Capture the cell that displays the provided text and extract its [x, y] central coordinate. 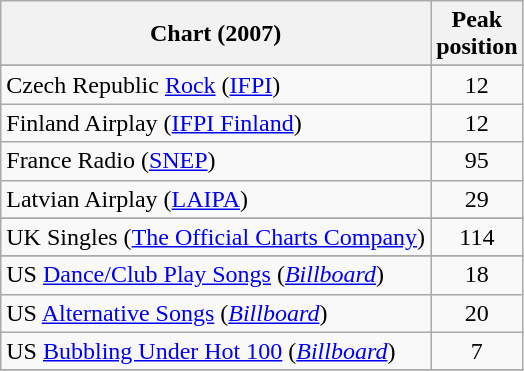
UK Singles (The Official Charts Company) [216, 237]
Czech Republic Rock (IFPI) [216, 85]
18 [477, 275]
7 [477, 351]
20 [477, 313]
29 [477, 199]
Chart (2007) [216, 34]
US Bubbling Under Hot 100 (Billboard) [216, 351]
US Dance/Club Play Songs (Billboard) [216, 275]
US Alternative Songs (Billboard) [216, 313]
114 [477, 237]
Finland Airplay (IFPI Finland) [216, 123]
95 [477, 161]
Latvian Airplay (LAIPA) [216, 199]
France Radio (SNEP) [216, 161]
Peakposition [477, 34]
